Determine the (X, Y) coordinate at the center of the cell enclosing the given text.  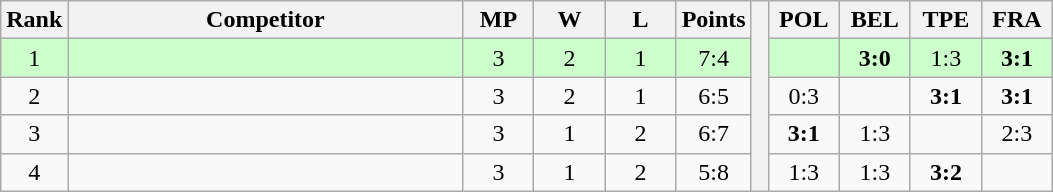
POL (804, 20)
W (570, 20)
0:3 (804, 96)
Competitor (266, 20)
Rank (34, 20)
7:4 (714, 58)
2:3 (1016, 134)
6:5 (714, 96)
Points (714, 20)
4 (34, 172)
L (640, 20)
5:8 (714, 172)
FRA (1016, 20)
MP (498, 20)
6:7 (714, 134)
3:2 (946, 172)
3:0 (874, 58)
TPE (946, 20)
BEL (874, 20)
